Find where the given text appears and provide that cell's center as (x, y) coordinate. 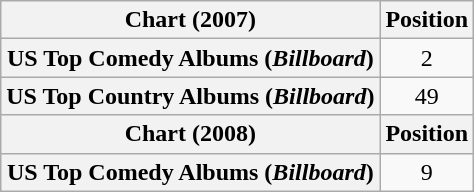
US Top Country Albums (Billboard) (190, 96)
2 (427, 58)
49 (427, 96)
Chart (2007) (190, 20)
Chart (2008) (190, 134)
9 (427, 172)
